Return [x, y] of the center of cell containing provided text 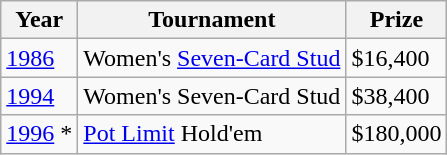
Tournament [212, 20]
Pot Limit Hold'em [212, 134]
$38,400 [396, 96]
1994 [40, 96]
1996 * [40, 134]
Prize [396, 20]
$180,000 [396, 134]
$16,400 [396, 58]
Year [40, 20]
1986 [40, 58]
